Provide the (X, Y) coordinate of the cell's center where the given text is located.  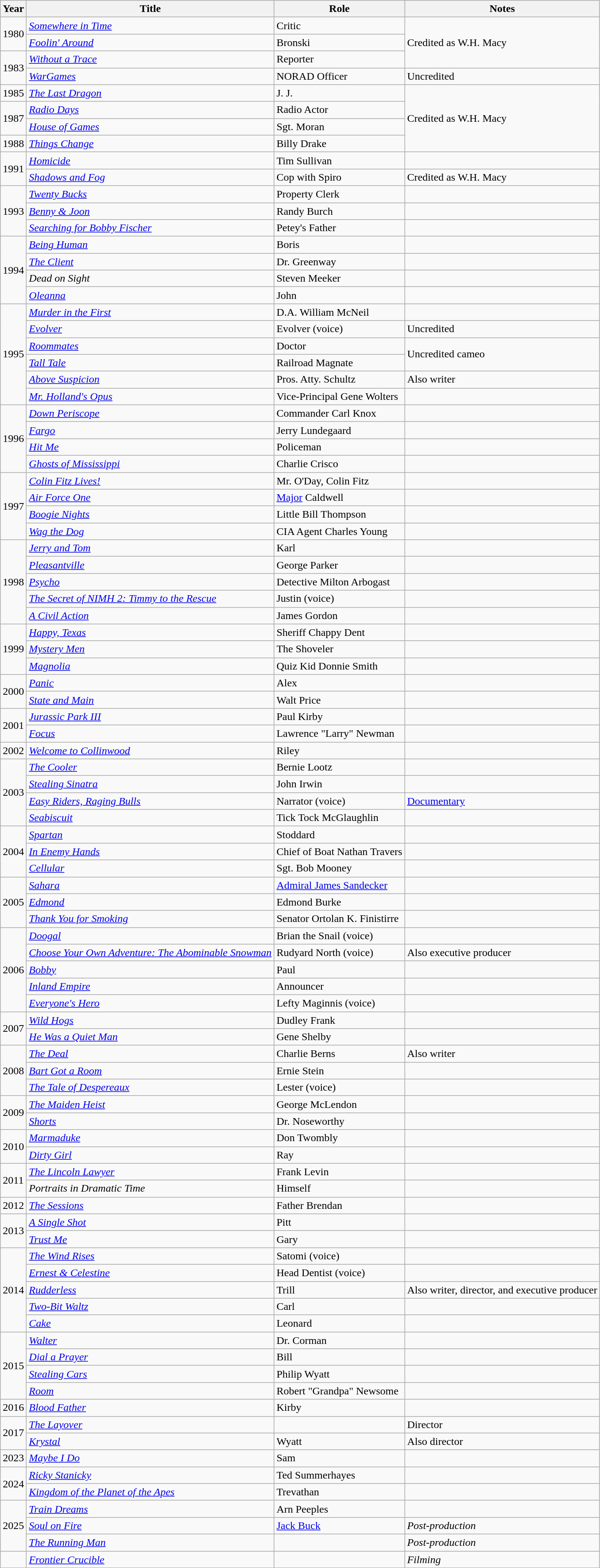
2006 (13, 969)
Down Periscope (151, 413)
George Parker (339, 565)
John Irwin (339, 784)
Role (339, 9)
The Wind Rises (151, 1256)
Shorts (151, 1121)
Fargo (151, 430)
1980 (13, 34)
Benny & Joon (151, 211)
Senator Ortolan K. Finistirre (339, 919)
Twenty Bucks (151, 194)
Major Caldwell (339, 498)
2013 (13, 1231)
Chief of Boat Nathan Travers (339, 852)
Tall Tale (151, 363)
The Maiden Heist (151, 1104)
He Was a Quiet Man (151, 1037)
Train Dreams (151, 1509)
Panic (151, 683)
Evolver (151, 329)
Detective Milton Arbogast (339, 582)
Mr. Holland's Opus (151, 396)
2024 (13, 1483)
Trill (339, 1290)
Frank Levin (339, 1172)
The Running Man (151, 1542)
Frontier Crucible (151, 1559)
Arn Peeples (339, 1509)
Roommates (151, 346)
Reporter (339, 59)
Rudderless (151, 1290)
Mr. O'Day, Colin Fitz (339, 480)
The Sessions (151, 1205)
Also director (502, 1441)
Stoddard (339, 835)
Commander Carl Knox (339, 413)
Sheriff Chappy Dent (339, 632)
Sahara (151, 885)
Dudley Frank (339, 1020)
The Cooler (151, 767)
2011 (13, 1180)
Mystery Men (151, 649)
Trevathan (339, 1492)
Paul Kirby (339, 716)
Being Human (151, 245)
1999 (13, 649)
Filming (502, 1559)
Murder in the First (151, 312)
Leonard (339, 1324)
State and Main (151, 700)
Gene Shelby (339, 1037)
Stealing Sinatra (151, 784)
Above Suspicion (151, 379)
Welcome to Collinwood (151, 751)
Edmond (151, 902)
The Shoveler (339, 649)
Bart Got a Room (151, 1071)
2015 (13, 1366)
Father Brendan (339, 1205)
Maybe I Do (151, 1458)
Robert "Grandpa" Newsome (339, 1391)
Happy, Texas (151, 632)
Policeman (339, 447)
House of Games (151, 127)
Himself (339, 1189)
2009 (13, 1113)
2007 (13, 1028)
2010 (13, 1146)
Jurassic Park III (151, 716)
Marmaduke (151, 1138)
Justin (voice) (339, 599)
Satomi (voice) (339, 1256)
Riley (339, 751)
Little Bill Thompson (339, 515)
1985 (13, 93)
Cake (151, 1324)
Sam (339, 1458)
Charlie Berns (339, 1054)
Documentary (502, 801)
Dr. Corman (339, 1340)
Ernie Stein (339, 1071)
Carl (339, 1307)
Cop with Spiro (339, 177)
Wild Hogs (151, 1020)
Dr. Noseworthy (339, 1121)
Ricky Stanicky (151, 1475)
Dead on Sight (151, 279)
Pleasantville (151, 565)
Blood Father (151, 1408)
1983 (13, 68)
John (339, 295)
Radio Days (151, 110)
Dial a Prayer (151, 1357)
Inland Empire (151, 986)
A Single Shot (151, 1222)
Tick Tock McGlaughlin (339, 818)
A Civil Action (151, 616)
1997 (13, 506)
Ray (339, 1155)
In Enemy Hands (151, 852)
Shadows and Fog (151, 177)
Bernie Lootz (339, 767)
Ted Summerhayes (339, 1475)
CIA Agent Charles Young (339, 531)
Homicide (151, 160)
Two-Bit Waltz (151, 1307)
Thank You for Smoking (151, 919)
Title (151, 9)
2012 (13, 1205)
Walter (151, 1340)
Railroad Magnate (339, 363)
Gary (339, 1239)
Oleanna (151, 295)
Ghosts of Mississippi (151, 464)
The Layover (151, 1425)
Cellular (151, 868)
Walt Price (339, 700)
Also executive producer (502, 952)
1988 (13, 143)
Don Twombly (339, 1138)
Narrator (voice) (339, 801)
1996 (13, 438)
Billy Drake (339, 143)
Radio Actor (339, 110)
2016 (13, 1408)
George McLendon (339, 1104)
Pros. Atty. Schultz (339, 379)
1995 (13, 354)
Kingdom of the Planet of the Apes (151, 1492)
WarGames (151, 76)
2025 (13, 1525)
Vice-Principal Gene Wolters (339, 396)
Psycho (151, 582)
Petey's Father (339, 228)
The Deal (151, 1054)
Edmond Burke (339, 902)
Krystal (151, 1441)
1993 (13, 211)
Easy Riders, Raging Bulls (151, 801)
Stealing Cars (151, 1374)
Announcer (339, 986)
Bronski (339, 43)
The Client (151, 262)
Property Clerk (339, 194)
Also writer, director, and executive producer (502, 1290)
Sgt. Moran (339, 127)
The Last Dragon (151, 93)
Rudyard North (voice) (339, 952)
2004 (13, 852)
Colin Fitz Lives! (151, 480)
Notes (502, 9)
Director (502, 1425)
Wyatt (339, 1441)
Philip Wyatt (339, 1374)
Boogie Nights (151, 515)
Bill (339, 1357)
Lefty Maginnis (voice) (339, 1003)
Brian the Snail (voice) (339, 936)
2008 (13, 1071)
Doogal (151, 936)
Focus (151, 733)
Kirby (339, 1408)
Lester (voice) (339, 1088)
Alex (339, 683)
Soul on Fire (151, 1525)
Dirty Girl (151, 1155)
2001 (13, 725)
Charlie Crisco (339, 464)
2003 (13, 793)
Pitt (339, 1222)
Bobby (151, 969)
Steven Meeker (339, 279)
Hit Me (151, 447)
Critic (339, 26)
Year (13, 9)
Everyone's Hero (151, 1003)
Admiral James Sandecker (339, 885)
Searching for Bobby Fischer (151, 228)
1987 (13, 118)
Dr. Greenway (339, 262)
1991 (13, 169)
Paul (339, 969)
Ernest & Celestine (151, 1273)
Choose Your Own Adventure: The Abominable Snowman (151, 952)
Quiz Kid Donnie Smith (339, 666)
Jack Buck (339, 1525)
2017 (13, 1433)
Spartan (151, 835)
Portraits in Dramatic Time (151, 1189)
Room (151, 1391)
The Secret of NIMH 2: Timmy to the Rescue (151, 599)
Boris (339, 245)
The Tale of Despereaux (151, 1088)
2014 (13, 1289)
D.A. William McNeil (339, 312)
Uncredited cameo (502, 354)
Somewhere in Time (151, 26)
The Lincoln Lawyer (151, 1172)
Doctor (339, 346)
Sgt. Bob Mooney (339, 868)
Wag the Dog (151, 531)
Without a Trace (151, 59)
1994 (13, 270)
1998 (13, 582)
Things Change (151, 143)
2002 (13, 751)
Head Dentist (voice) (339, 1273)
Tim Sullivan (339, 160)
Trust Me (151, 1239)
2023 (13, 1458)
Air Force One (151, 498)
NORAD Officer (339, 76)
Lawrence "Larry" Newman (339, 733)
Randy Burch (339, 211)
J. J. (339, 93)
Jerry Lundegaard (339, 430)
Seabiscuit (151, 818)
Karl (339, 548)
2000 (13, 691)
Magnolia (151, 666)
2005 (13, 902)
Foolin' Around (151, 43)
Evolver (voice) (339, 329)
James Gordon (339, 616)
Jerry and Tom (151, 548)
